Return the (x, y) coordinate for the center point of the cell that contains the specified text.  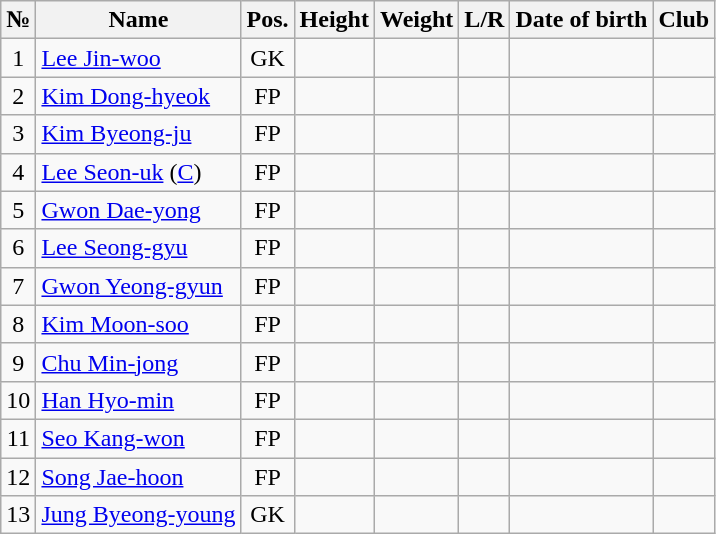
11 (18, 438)
1 (18, 58)
Gwon Yeong-gyun (138, 286)
6 (18, 248)
Height (334, 20)
№ (18, 20)
7 (18, 286)
Kim Moon-soo (138, 324)
Jung Byeong-young (138, 515)
10 (18, 400)
Song Jae-hoon (138, 477)
Lee Jin-woo (138, 58)
Club (684, 20)
5 (18, 210)
8 (18, 324)
Han Hyo-min (138, 400)
12 (18, 477)
Kim Dong-hyeok (138, 96)
13 (18, 515)
4 (18, 172)
Lee Seong-gyu (138, 248)
Chu Min-jong (138, 362)
9 (18, 362)
L/R (484, 20)
Kim Byeong-ju (138, 134)
Weight (416, 20)
3 (18, 134)
Lee Seon-uk (C) (138, 172)
Gwon Dae-yong (138, 210)
2 (18, 96)
Seo Kang-won (138, 438)
Name (138, 20)
Pos. (268, 20)
Date of birth (582, 20)
